Return the [X, Y] coordinate for the center point of the cell that contains the specified text.  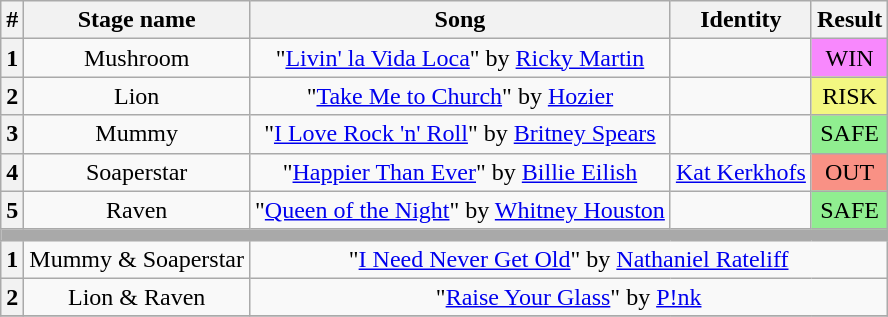
Raven [137, 210]
WIN [849, 58]
3 [12, 134]
Mushroom [137, 58]
"Take Me to Church" by Hozier [460, 96]
5 [12, 210]
"I Need Never Get Old" by Nathaniel Rateliff [569, 259]
Lion [137, 96]
OUT [849, 172]
Lion & Raven [137, 297]
RISK [849, 96]
Mummy [137, 134]
Kat Kerkhofs [740, 172]
Stage name [137, 20]
"Happier Than Ever" by Billie Eilish [460, 172]
"Livin' la Vida Loca" by Ricky Martin [460, 58]
Identity [740, 20]
Result [849, 20]
Song [460, 20]
"Queen of the Night" by Whitney Houston [460, 210]
"I Love Rock 'n' Roll" by Britney Spears [460, 134]
"Raise Your Glass" by P!nk [569, 297]
# [12, 20]
Mummy & Soaperstar [137, 259]
4 [12, 172]
Soaperstar [137, 172]
